Pinpoint the cell where the given text exists, returning its (x, y) midpoint coordinate. 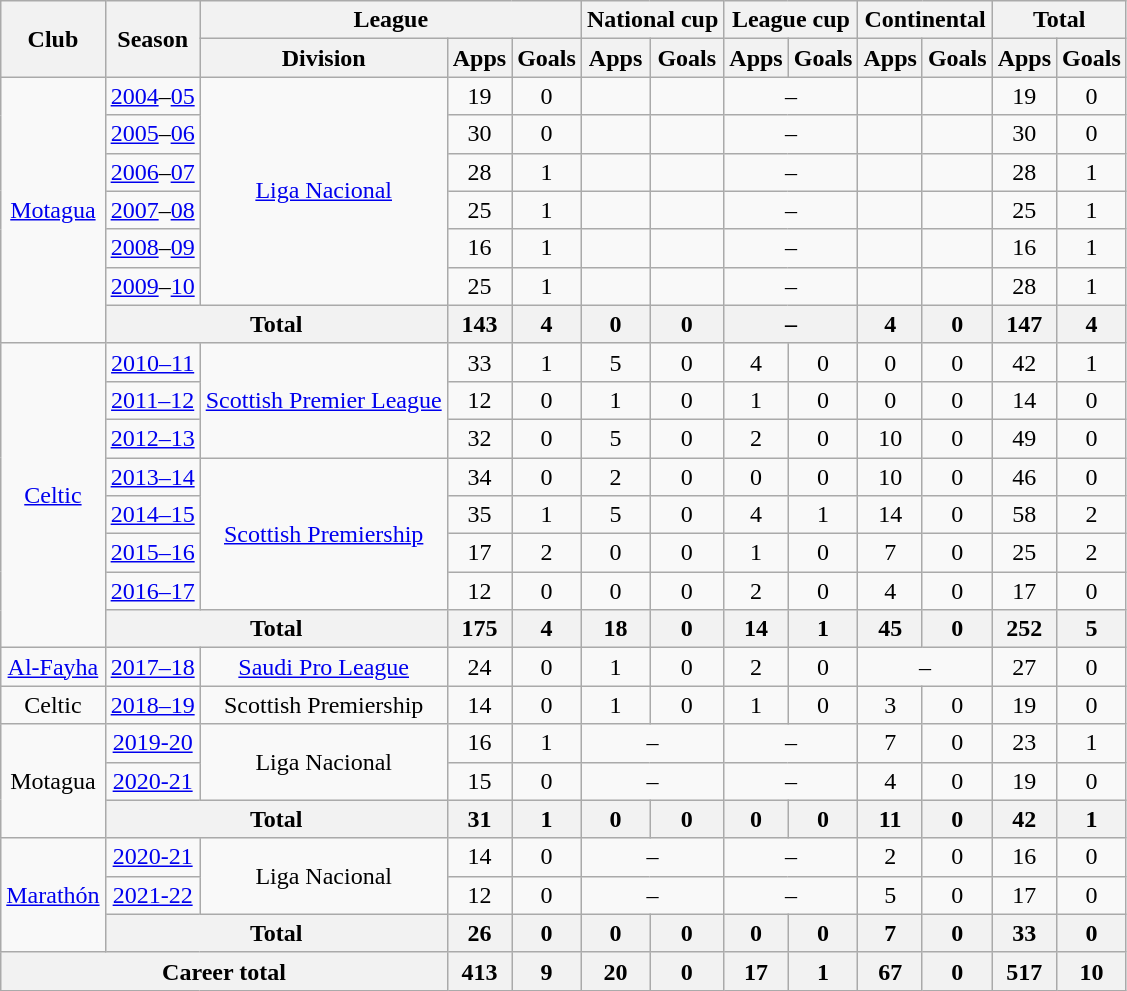
27 (1024, 667)
2019-20 (152, 743)
3 (890, 705)
11 (890, 819)
2014–15 (152, 515)
2007–08 (152, 210)
252 (1024, 629)
Scottish Premier League (324, 400)
45 (890, 629)
Continental (925, 20)
34 (479, 477)
2010–11 (152, 362)
20 (615, 971)
23 (1024, 743)
31 (479, 819)
147 (1024, 324)
2005–06 (152, 134)
2004–05 (152, 96)
175 (479, 629)
Marathón (53, 895)
49 (1024, 438)
2012–13 (152, 438)
2011–12 (152, 400)
413 (479, 971)
35 (479, 515)
517 (1024, 971)
2018–19 (152, 705)
League (390, 20)
Saudi Pro League (324, 667)
46 (1024, 477)
Al-Fayha (53, 667)
26 (479, 933)
League cup (791, 20)
2013–14 (152, 477)
24 (479, 667)
Division (324, 58)
2008–09 (152, 248)
58 (1024, 515)
32 (479, 438)
2017–18 (152, 667)
Career total (224, 971)
15 (479, 781)
2021-22 (152, 895)
National cup (652, 20)
2006–07 (152, 172)
9 (547, 971)
Season (152, 39)
18 (615, 629)
67 (890, 971)
Club (53, 39)
2009–10 (152, 286)
2015–16 (152, 553)
2016–17 (152, 591)
143 (479, 324)
